Detect which cell encompasses the target text, then output its (X, Y) center coordinate. 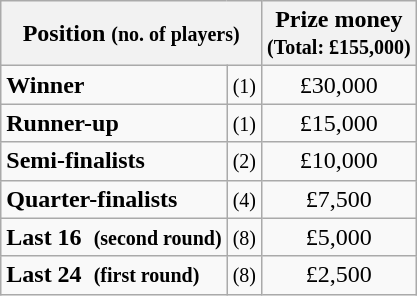
Prize money(Total: £155,000) (338, 34)
(2) (244, 161)
£15,000 (338, 123)
(4) (244, 199)
£10,000 (338, 161)
Position (no. of players) (132, 34)
Last 16 (second round) (114, 237)
£2,500 (338, 275)
Runner-up (114, 123)
£7,500 (338, 199)
Semi-finalists (114, 161)
Winner (114, 85)
Last 24 (first round) (114, 275)
£30,000 (338, 85)
Quarter-finalists (114, 199)
£5,000 (338, 237)
